Find where the given text appears and provide that cell's center as (X, Y) coordinate. 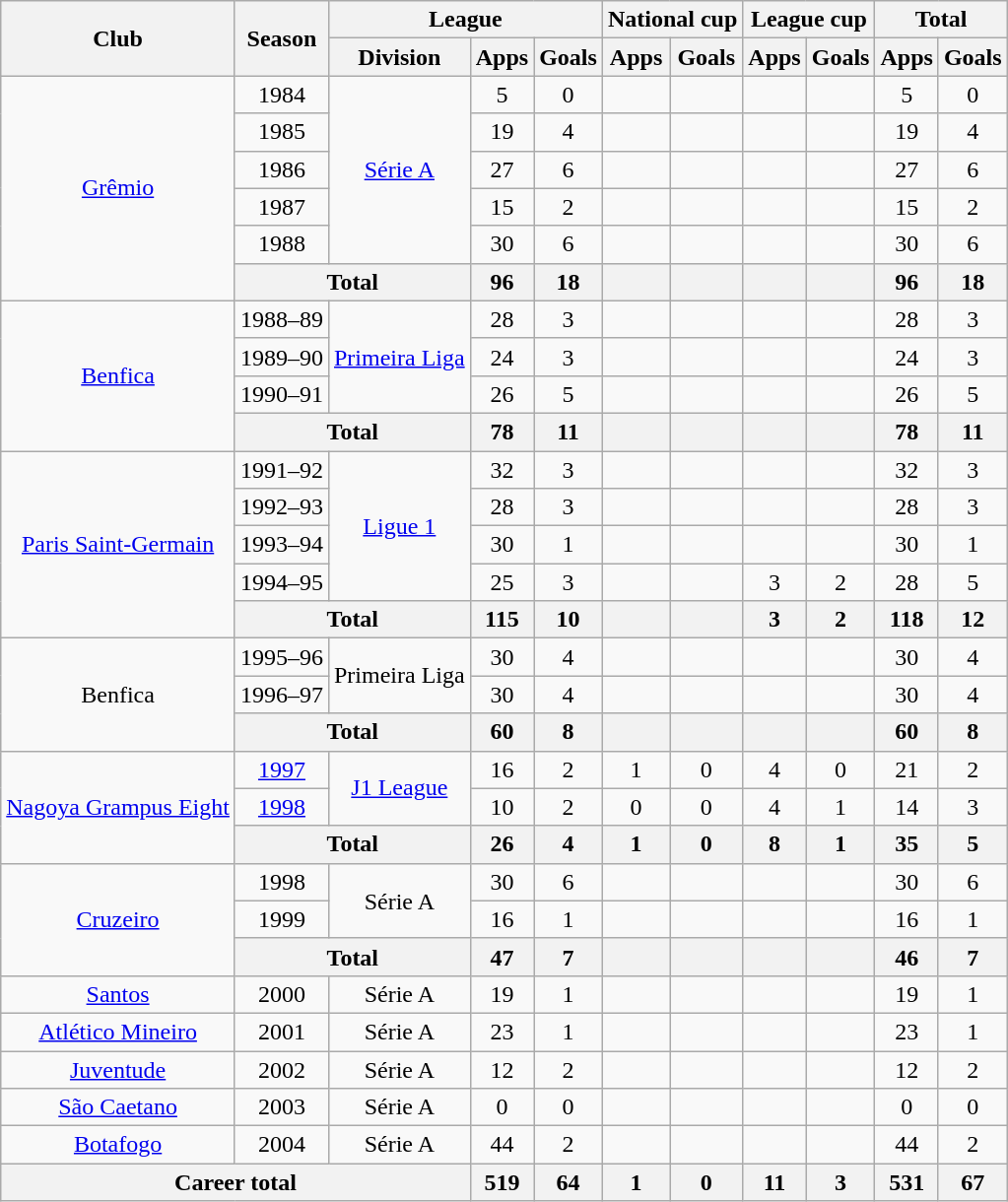
Paris Saint-Germain (118, 545)
Career total (235, 1182)
1995–96 (282, 657)
2004 (282, 1145)
2000 (282, 994)
Grêmio (118, 188)
1996–97 (282, 695)
118 (907, 620)
Nagoya Grampus Eight (118, 807)
519 (502, 1182)
1993–94 (282, 545)
1985 (282, 132)
League (465, 20)
Ligue 1 (399, 526)
25 (502, 582)
1989–90 (282, 357)
1988–89 (282, 319)
1991–92 (282, 470)
São Caetano (118, 1107)
Juventude (118, 1069)
2003 (282, 1107)
1984 (282, 95)
1990–91 (282, 394)
1994–95 (282, 582)
1999 (282, 919)
J1 League (399, 788)
1997 (282, 769)
Season (282, 38)
Club (118, 38)
67 (973, 1182)
531 (907, 1182)
Botafogo (118, 1145)
1986 (282, 169)
47 (502, 957)
Santos (118, 994)
Division (399, 57)
46 (907, 957)
35 (907, 844)
1988 (282, 244)
115 (502, 620)
2001 (282, 1032)
Cruzeiro (118, 919)
21 (907, 769)
National cup (672, 20)
14 (907, 807)
64 (569, 1182)
1992–93 (282, 507)
2002 (282, 1069)
League cup (809, 20)
1987 (282, 207)
Atlético Mineiro (118, 1032)
